Return the (x, y) coordinate for the center point of the cell that contains the specified text.  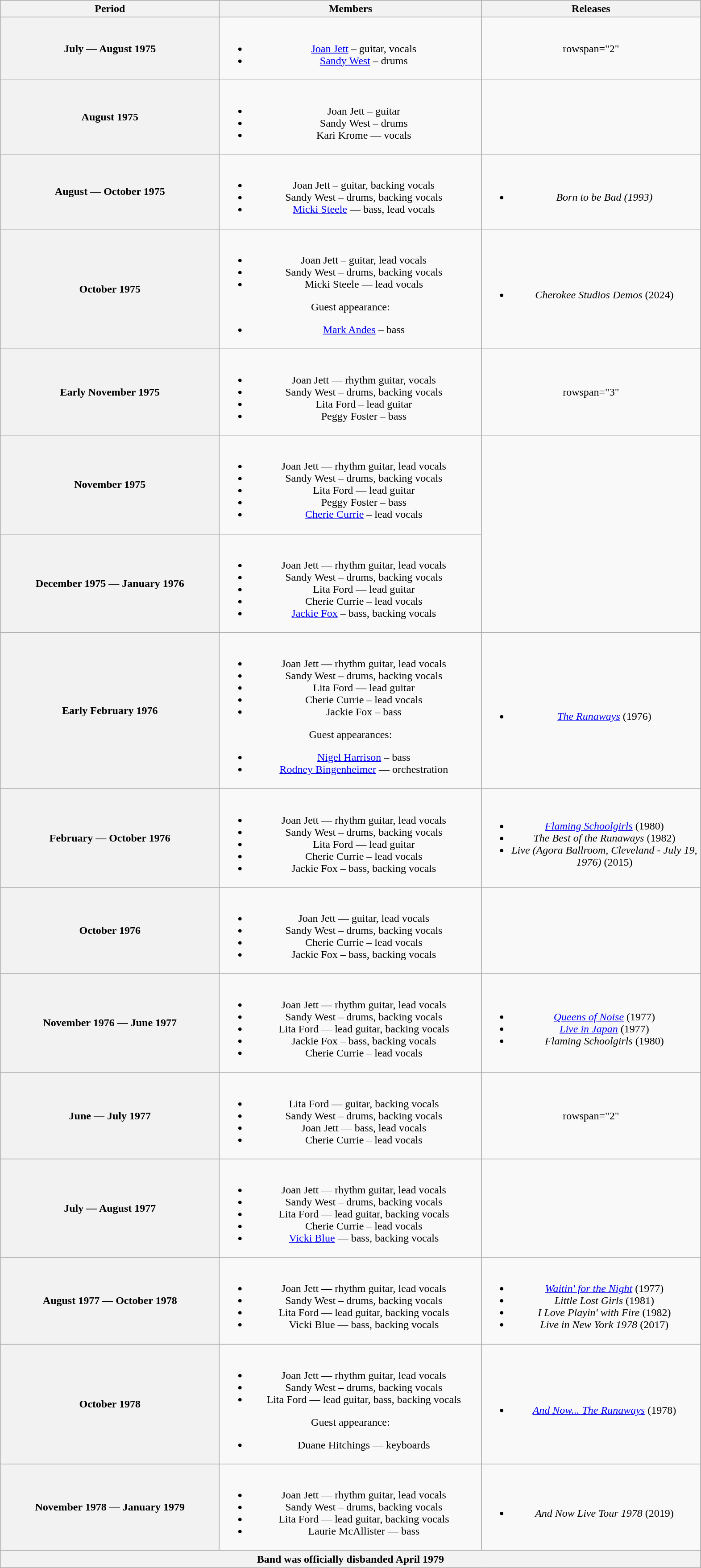
July — August 1975 (110, 49)
Flaming Schoolgirls (1980)The Best of the Runaways (1982)Live (Agora Ballroom, Cleveland - July 19, 1976) (2015) (591, 838)
August 1975 (110, 117)
Waitin' for the Night (1977)Little Lost Girls (1981)I Love Playin' with Fire (1982)Live in New York 1978 (2017) (591, 1301)
November 1975 (110, 484)
August 1977 — October 1978 (110, 1301)
Joan Jett – guitar, backing vocalsSandy West – drums, backing vocalsMicki Steele — bass, lead vocals (351, 192)
August — October 1975 (110, 192)
Joan Jett — rhythm guitar, lead vocalsSandy West – drums, backing vocalsLita Ford — lead guitar, backing vocalsVicki Blue — bass, backing vocals (351, 1301)
And Now Live Tour 1978 (2019) (591, 1507)
Joan Jett — guitar, lead vocalsSandy West – drums, backing vocalsCherie Currie – lead vocalsJackie Fox – bass, backing vocals (351, 930)
rowspan="3" (591, 392)
Lita Ford — guitar, backing vocalsSandy West – drums, backing vocalsJoan Jett — bass, lead vocalsCherie Currie – lead vocals (351, 1115)
Early November 1975 (110, 392)
And Now... The Runaways (1978) (591, 1404)
February — October 1976 (110, 838)
Joan Jett — rhythm guitar, lead vocalsSandy West – drums, backing vocalsLita Ford — lead guitar, backing vocalsLaurie McAllister — bass (351, 1507)
October 1976 (110, 930)
July — August 1977 (110, 1209)
Releases (591, 9)
Cherokee Studios Demos (2024) (591, 289)
October 1975 (110, 289)
June — July 1977 (110, 1115)
Early February 1976 (110, 710)
Band was officially disbanded April 1979 (351, 1559)
November 1978 — January 1979 (110, 1507)
Joan Jett – guitar, vocalsSandy West – drums (351, 49)
Born to be Bad (1993) (591, 192)
Joan Jett – guitar, lead vocalsSandy West – drums, backing vocalsMicki Steele — lead vocalsGuest appearance:Mark Andes – bass (351, 289)
October 1978 (110, 1404)
Queens of Noise (1977)Live in Japan (1977)Flaming Schoolgirls (1980) (591, 1023)
November 1976 — June 1977 (110, 1023)
Joan Jett – guitarSandy West – drumsKari Krome — vocals (351, 117)
December 1975 — January 1976 (110, 583)
Joan Jett — rhythm guitar, vocalsSandy West – drums, backing vocalsLita Ford – lead guitarPeggy Foster – bass (351, 392)
The Runaways (1976) (591, 710)
Joan Jett — rhythm guitar, lead vocalsSandy West – drums, backing vocalsLita Ford — lead guitarPeggy Foster – bassCherie Currie – lead vocals (351, 484)
Members (351, 9)
Period (110, 9)
